For the text-containing cell, return its midpoint in [x, y] coordinate format. 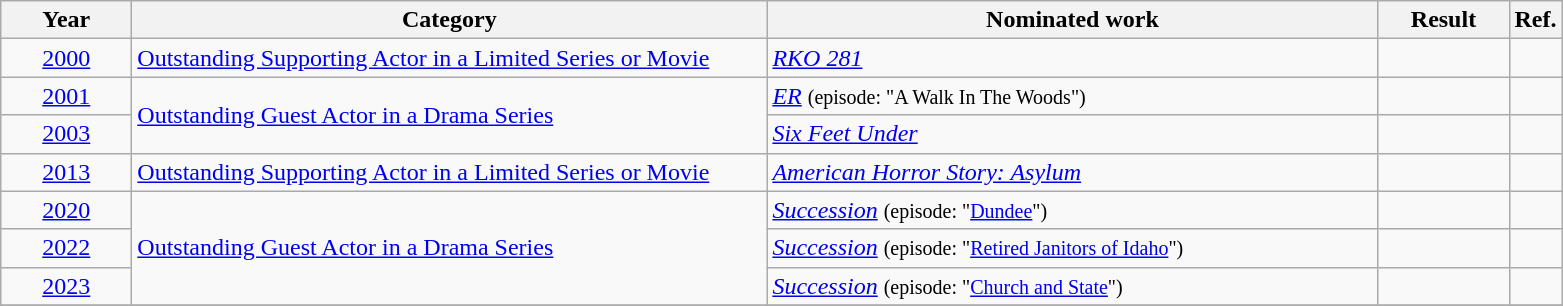
Ref. [1536, 20]
Year [66, 20]
2000 [66, 58]
Succession (episode: "Dundee") [1072, 210]
Succession (episode: "Retired Janitors of Idaho") [1072, 248]
Six Feet Under [1072, 134]
American Horror Story: Asylum [1072, 172]
Category [450, 20]
2001 [66, 96]
2022 [66, 248]
Result [1444, 20]
ER (episode: "A Walk In The Woods") [1072, 96]
RKO 281 [1072, 58]
2020 [66, 210]
Succession (episode: "Church and State") [1072, 286]
2023 [66, 286]
2013 [66, 172]
Nominated work [1072, 20]
2003 [66, 134]
